Output the [x, y] coordinate of the center of the cell containing the given text.  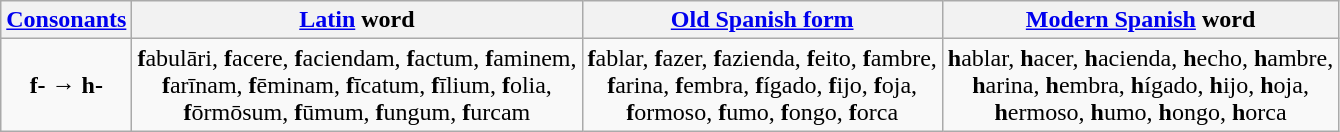
fablar, fazer, fazienda, feito, fambre, farina, fembra, fígado, fijo, foja, formoso, fumo, fongo, forca [762, 85]
Latin word [357, 20]
f- → h- [66, 85]
Old Spanish form [762, 20]
fabulāri, facere, faciendam, factum, faminem, farīnam, fēminam, fīcatum, fīlium, folia, fōrmōsum, fūmum, fungum, furcam [357, 85]
hablar, hacer, hacienda, hecho, hambre, harina, hembra, hígado, hijo, hoja, hermoso, humo, hongo, horca [1140, 85]
Consonants [66, 20]
Modern Spanish word [1140, 20]
